Scan for the cell matching the given text and deliver its (X, Y) coordinate at center. 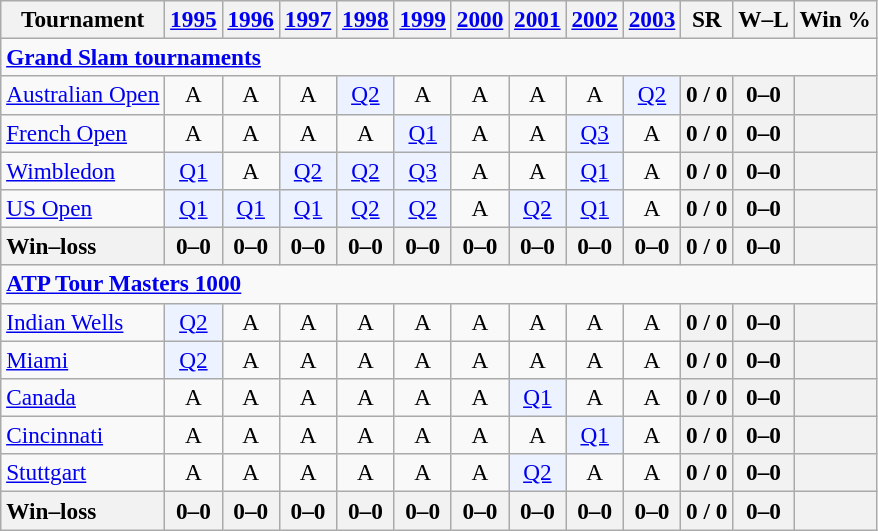
Miami (83, 359)
2003 (652, 19)
1999 (422, 19)
Australian Open (83, 95)
Win % (835, 19)
1995 (194, 19)
Stuttgart (83, 473)
Canada (83, 397)
ATP Tour Masters 1000 (438, 284)
Indian Wells (83, 322)
Tournament (83, 19)
US Open (83, 208)
1996 (250, 19)
French Open (83, 133)
Grand Slam tournaments (438, 57)
Wimbledon (83, 170)
1997 (308, 19)
2001 (538, 19)
2000 (480, 19)
SR (707, 19)
2002 (594, 19)
Cincinnati (83, 435)
W–L (764, 19)
1998 (366, 19)
